Provide the [X, Y] coordinate of the cell's center where the given text is located.  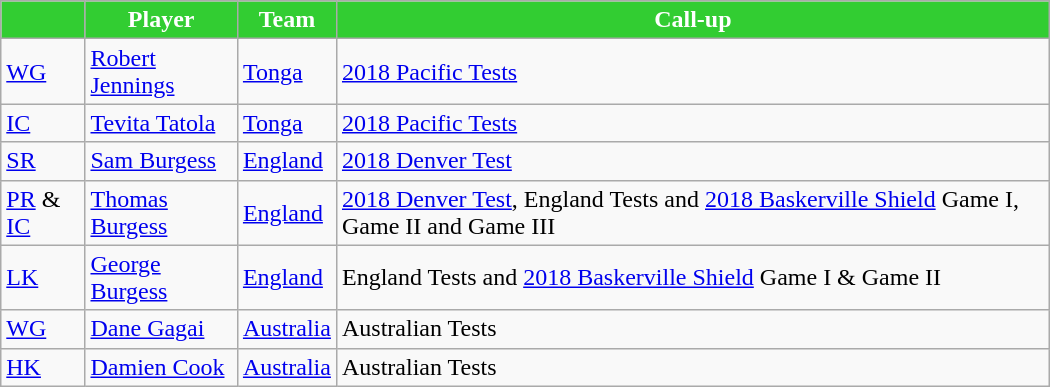
Dane Gagai [161, 329]
LK [43, 278]
Player [161, 20]
England Tests and 2018 Baskerville Shield Game I & Game II [692, 278]
Thomas Burgess [161, 212]
2018 Denver Test [692, 161]
2018 Denver Test, England Tests and 2018 Baskerville Shield Game I, Game II and Game III [692, 212]
Tevita Tatola [161, 123]
George Burgess [161, 278]
Sam Burgess [161, 161]
IC [43, 123]
Team [286, 20]
PR & IC [43, 212]
Call-up [692, 20]
Robert Jennings [161, 72]
SR [43, 161]
HK [43, 367]
Damien Cook [161, 367]
